Find where the given text appears and provide that cell's center as [x, y] coordinate. 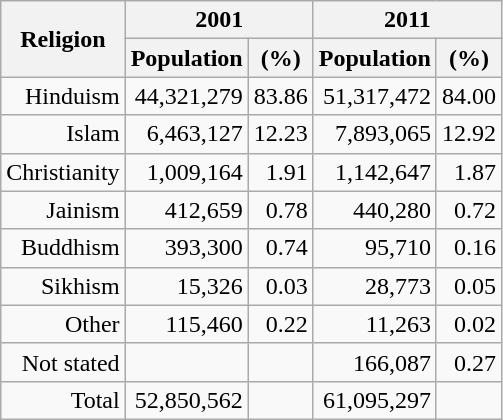
44,321,279 [186, 96]
61,095,297 [374, 400]
Not stated [63, 362]
1,142,647 [374, 172]
0.78 [280, 210]
Other [63, 324]
166,087 [374, 362]
95,710 [374, 248]
0.72 [468, 210]
Buddhism [63, 248]
28,773 [374, 286]
1.91 [280, 172]
2011 [407, 20]
1,009,164 [186, 172]
0.05 [468, 286]
12.23 [280, 134]
0.22 [280, 324]
7,893,065 [374, 134]
84.00 [468, 96]
0.16 [468, 248]
15,326 [186, 286]
Total [63, 400]
83.86 [280, 96]
Religion [63, 39]
0.03 [280, 286]
440,280 [374, 210]
Sikhism [63, 286]
Christianity [63, 172]
1.87 [468, 172]
0.02 [468, 324]
11,263 [374, 324]
Jainism [63, 210]
412,659 [186, 210]
52,850,562 [186, 400]
2001 [219, 20]
12.92 [468, 134]
51,317,472 [374, 96]
6,463,127 [186, 134]
0.27 [468, 362]
Hinduism [63, 96]
115,460 [186, 324]
Islam [63, 134]
393,300 [186, 248]
0.74 [280, 248]
